Extract the [X, Y] coordinate from the center of the cell holding the provided text.  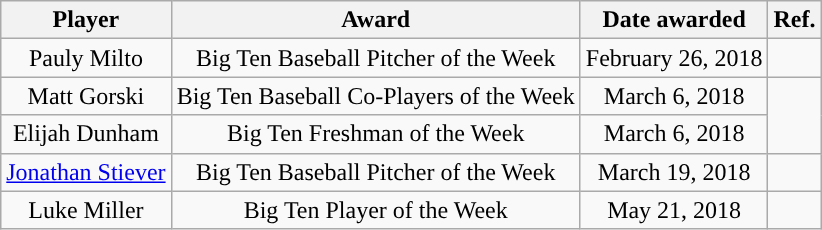
Ref. [794, 20]
Player [86, 20]
Big Ten Baseball Co-Players of the Week [376, 96]
May 21, 2018 [674, 210]
Matt Gorski [86, 96]
Jonathan Stiever [86, 172]
Date awarded [674, 20]
Pauly Milto [86, 58]
Elijah Dunham [86, 134]
February 26, 2018 [674, 58]
March 19, 2018 [674, 172]
Award [376, 20]
Big Ten Player of the Week [376, 210]
Big Ten Freshman of the Week [376, 134]
Luke Miller [86, 210]
